Scan for the cell matching the given text and deliver its [X, Y] coordinate at center. 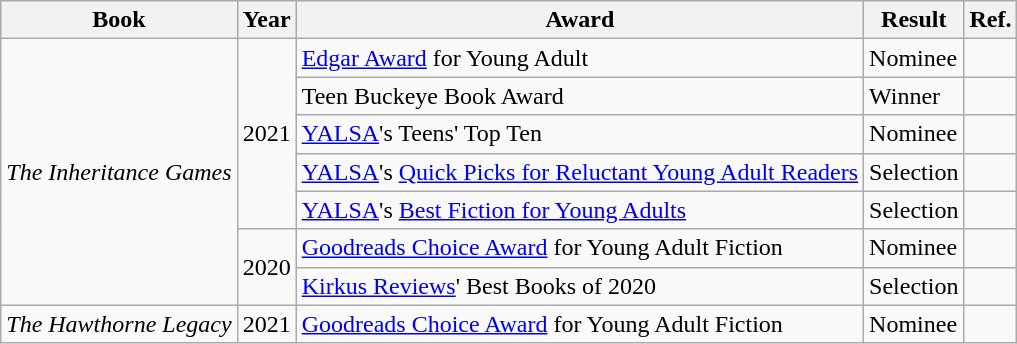
YALSA's Teens' Top Ten [580, 134]
Award [580, 20]
2020 [266, 267]
Ref. [990, 20]
Result [914, 20]
Kirkus Reviews' Best Books of 2020 [580, 286]
YALSA's Quick Picks for Reluctant Young Adult Readers [580, 172]
Year [266, 20]
YALSA's Best Fiction for Young Adults [580, 210]
Teen Buckeye Book Award [580, 96]
Winner [914, 96]
The Inheritance Games [119, 172]
Edgar Award for Young Adult [580, 58]
The Hawthorne Legacy [119, 324]
Book [119, 20]
